Search for the cell housing the specified text and yield its (x, y) center coordinate. 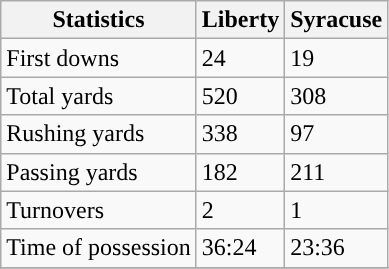
338 (240, 134)
211 (336, 172)
Turnovers (99, 210)
2 (240, 210)
19 (336, 58)
First downs (99, 58)
182 (240, 172)
97 (336, 134)
Syracuse (336, 20)
24 (240, 58)
Rushing yards (99, 134)
Total yards (99, 96)
520 (240, 96)
308 (336, 96)
Time of possession (99, 248)
23:36 (336, 248)
Passing yards (99, 172)
Liberty (240, 20)
1 (336, 210)
Statistics (99, 20)
36:24 (240, 248)
